Detect which cell encompasses the target text, then output its (x, y) center coordinate. 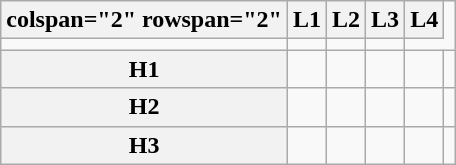
H1 (144, 69)
L4 (424, 20)
L3 (386, 20)
colspan="2" rowspan="2" (144, 20)
L2 (346, 20)
L1 (306, 20)
H2 (144, 107)
H3 (144, 145)
